Detect which cell encompasses the target text, then output its [X, Y] center coordinate. 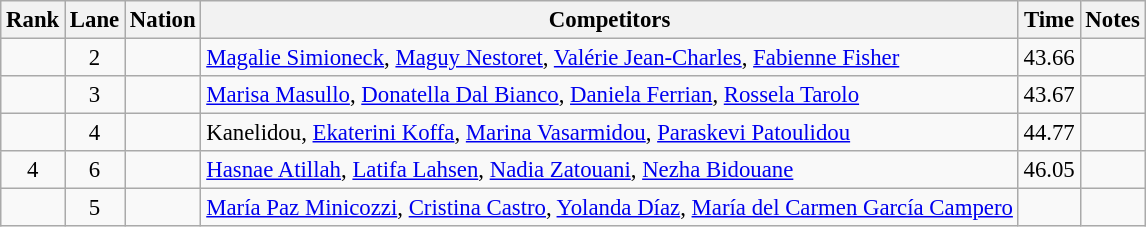
Magalie Simioneck, Maguy Nestoret, Valérie Jean-Charles, Fabienne Fisher [610, 58]
46.05 [1049, 170]
Rank [33, 20]
Kanelidou, Ekaterini Koffa, Marina Vasarmidou, Paraskevi Patoulidou [610, 133]
Notes [1112, 20]
María Paz Minicozzi, Cristina Castro, Yolanda Díaz, María del Carmen García Campero [610, 208]
Hasnae Atillah, Latifa Lahsen, Nadia Zatouani, Nezha Bidouane [610, 170]
Lane [95, 20]
43.67 [1049, 95]
2 [95, 58]
Time [1049, 20]
Marisa Masullo, Donatella Dal Bianco, Daniela Ferrian, Rossela Tarolo [610, 95]
6 [95, 170]
43.66 [1049, 58]
5 [95, 208]
Nation [163, 20]
3 [95, 95]
Competitors [610, 20]
44.77 [1049, 133]
